Extract the (x, y) coordinate from the center of the cell holding the provided text.  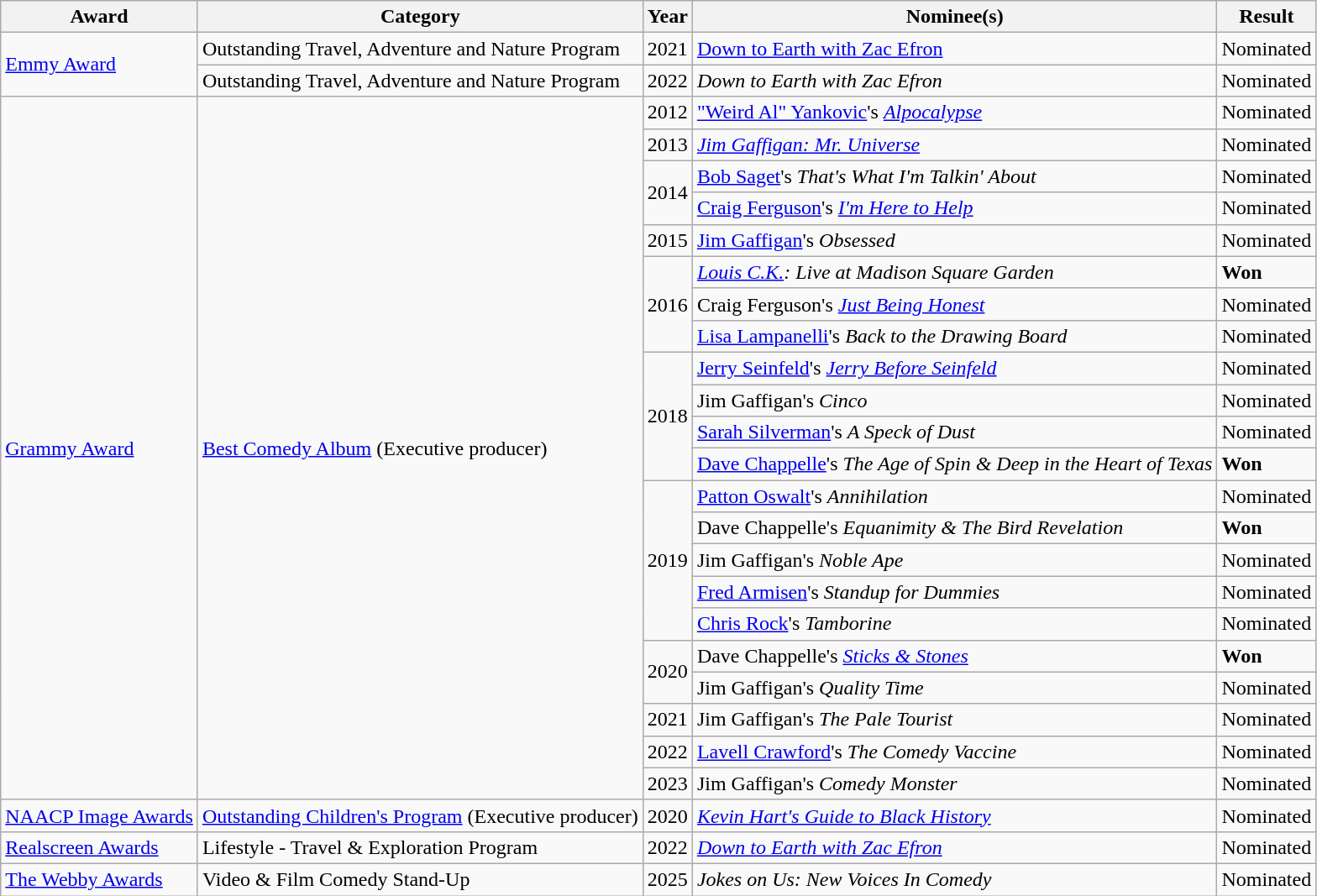
2018 (667, 416)
Jim Gaffigan's Obsessed (954, 240)
Dave Chappelle's The Age of Spin & Deep in the Heart of Texas (954, 464)
Emmy Award (99, 65)
Craig Ferguson's I'm Here to Help (954, 208)
Result (1267, 17)
2016 (667, 304)
Jim Gaffigan's Cinco (954, 401)
2012 (667, 113)
Fred Armisen's Standup for Dummies (954, 592)
2015 (667, 240)
Year (667, 17)
NAACP Image Awards (99, 815)
2023 (667, 783)
Dave Chappelle's Sticks & Stones (954, 656)
2013 (667, 144)
Lisa Lampanelli's Back to the Drawing Board (954, 336)
The Webby Awards (99, 879)
Louis C.K.: Live at Madison Square Garden (954, 272)
Outstanding Children's Program (Executive producer) (420, 815)
2014 (667, 192)
Nominee(s) (954, 17)
Video & Film Comedy Stand-Up (420, 879)
Jokes on Us: New Voices In Comedy (954, 879)
Award (99, 17)
Best Comedy Album (Executive producer) (420, 448)
Jim Gaffigan's The Pale Tourist (954, 720)
Bob Saget's That's What I'm Talkin' About (954, 176)
"Weird Al" Yankovic's Alpocalypse (954, 113)
Jim Gaffigan's Noble Ape (954, 560)
Realscreen Awards (99, 847)
Jerry Seinfeld's Jerry Before Seinfeld (954, 368)
Lifestyle - Travel & Exploration Program (420, 847)
Craig Ferguson's Just Being Honest (954, 304)
Kevin Hart's Guide to Black History (954, 815)
Jim Gaffigan's Quality Time (954, 688)
Category (420, 17)
Jim Gaffigan: Mr. Universe (954, 144)
Grammy Award (99, 448)
Jim Gaffigan's Comedy Monster (954, 783)
Sarah Silverman's A Speck of Dust (954, 432)
2019 (667, 560)
Patton Oswalt's Annihilation (954, 496)
Dave Chappelle's Equanimity & The Bird Revelation (954, 528)
2025 (667, 879)
Chris Rock's Tamborine (954, 624)
Lavell Crawford's The Comedy Vaccine (954, 752)
